Return the [x, y] coordinate for the center point of the cell that contains the specified text.  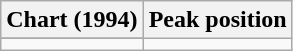
Peak position [218, 20]
Chart (1994) [72, 20]
